Search for the cell housing the specified text and yield its (x, y) center coordinate. 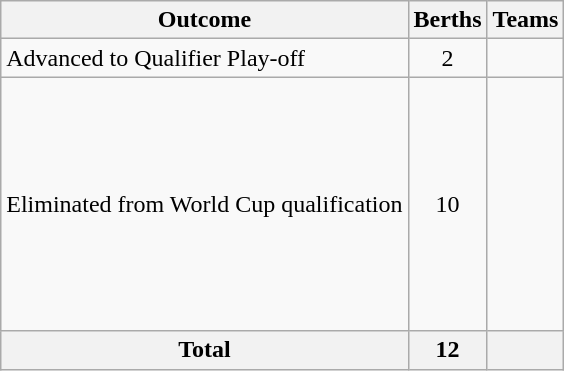
Total (204, 350)
Eliminated from World Cup qualification (204, 204)
Outcome (204, 20)
Advanced to Qualifier Play-off (204, 58)
Teams (526, 20)
10 (448, 204)
2 (448, 58)
12 (448, 350)
Berths (448, 20)
